Capture the cell that displays the provided text and extract its [X, Y] central coordinate. 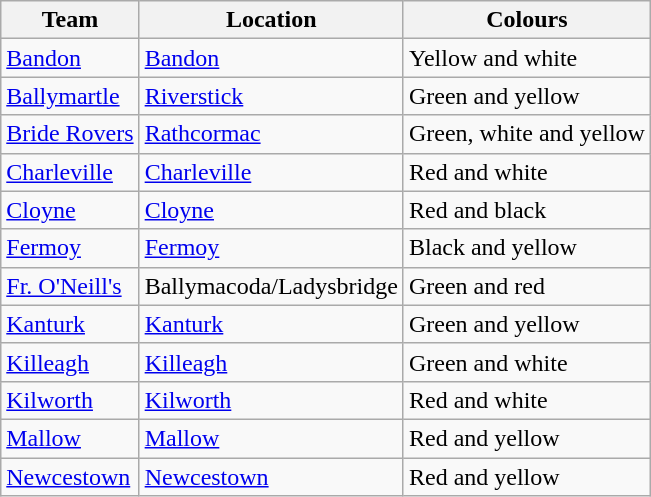
Team [70, 20]
Rathcormac [271, 134]
Green and white [526, 362]
Ballymacoda/Ladysbridge [271, 286]
Colours [526, 20]
Riverstick [271, 96]
Location [271, 20]
Red and black [526, 210]
Black and yellow [526, 248]
Yellow and white [526, 58]
Ballymartle [70, 96]
Fr. O'Neill's [70, 286]
Green and red [526, 286]
Green, white and yellow [526, 134]
Bride Rovers [70, 134]
